Locate the cell with the specified text and output its (x, y) center coordinate. 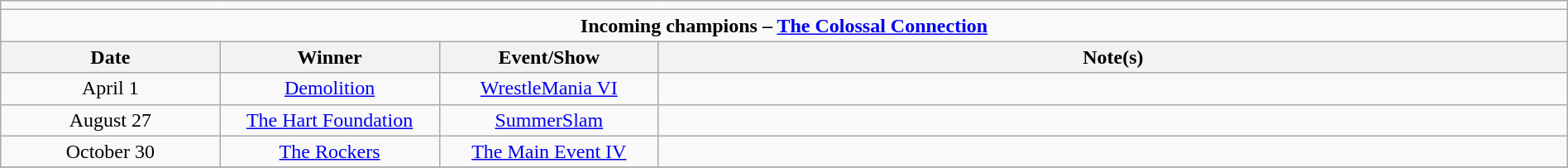
The Rockers (329, 151)
August 27 (111, 120)
SummerSlam (549, 120)
Date (111, 57)
The Hart Foundation (329, 120)
October 30 (111, 151)
WrestleMania VI (549, 89)
The Main Event IV (549, 151)
Event/Show (549, 57)
Demolition (329, 89)
Incoming champions – The Colossal Connection (784, 26)
April 1 (111, 89)
Winner (329, 57)
Note(s) (1113, 57)
